Capture the cell that displays the provided text and extract its [x, y] central coordinate. 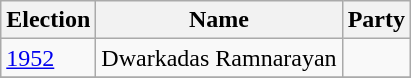
Party [376, 20]
Dwarkadas Ramnarayan [219, 58]
Election [48, 20]
1952 [48, 58]
Name [219, 20]
